Pinpoint the cell where the given text exists, returning its [x, y] midpoint coordinate. 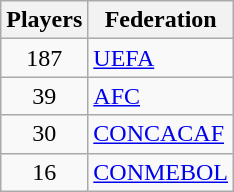
30 [44, 134]
187 [44, 58]
CONCACAF [161, 134]
AFC [161, 96]
Federation [161, 20]
39 [44, 96]
Players [44, 20]
CONMEBOL [161, 172]
16 [44, 172]
UEFA [161, 58]
